From the cell containing the given text, extract its center point as [X, Y] coordinate. 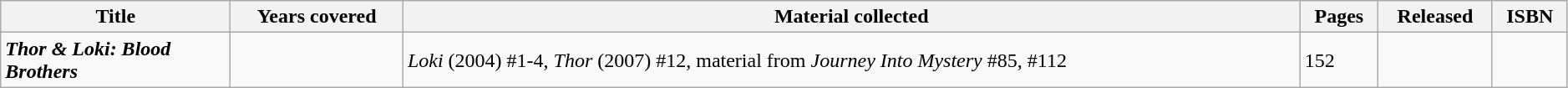
Loki (2004) #1-4, Thor (2007) #12, material from Journey Into Mystery #85, #112 [851, 60]
Pages [1339, 17]
Title [115, 17]
Released [1435, 17]
Years covered [317, 17]
Material collected [851, 17]
Thor & Loki: Blood Brothers [115, 60]
ISBN [1530, 17]
152 [1339, 60]
